For the text-containing cell, return its midpoint in (x, y) coordinate format. 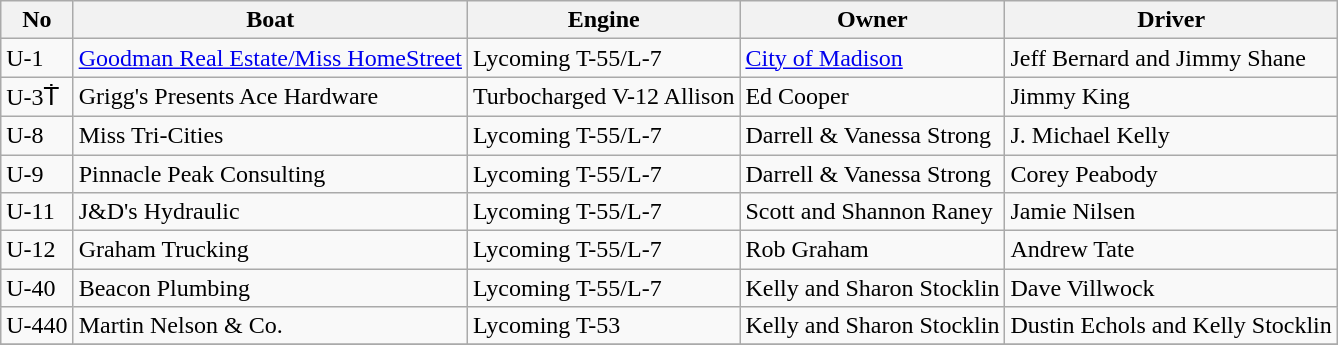
U-440 (37, 326)
Martin Nelson & Co. (270, 326)
Jamie Nilsen (1171, 212)
Miss Tri-Cities (270, 135)
Dave Villwock (1171, 288)
No (37, 20)
Corey Peabody (1171, 173)
U-40 (37, 288)
Lycoming T-53 (603, 326)
U-12 (37, 250)
Grigg's Presents Ace Hardware (270, 97)
U-3Ṫ (37, 97)
Boat (270, 20)
Scott and Shannon Raney (872, 212)
Driver (1171, 20)
U-1 (37, 58)
Owner (872, 20)
J&D's Hydraulic (270, 212)
Graham Trucking (270, 250)
Beacon Plumbing (270, 288)
Jeff Bernard and Jimmy Shane (1171, 58)
U-8 (37, 135)
Jimmy King (1171, 97)
U-9 (37, 173)
Goodman Real Estate/Miss HomeStreet (270, 58)
Andrew Tate (1171, 250)
City of Madison (872, 58)
Ed Cooper (872, 97)
Pinnacle Peak Consulting (270, 173)
Engine (603, 20)
J. Michael Kelly (1171, 135)
Turbocharged V-12 Allison (603, 97)
Rob Graham (872, 250)
Dustin Echols and Kelly Stocklin (1171, 326)
U-11 (37, 212)
